Find where the given text appears and provide that cell's center as [X, Y] coordinate. 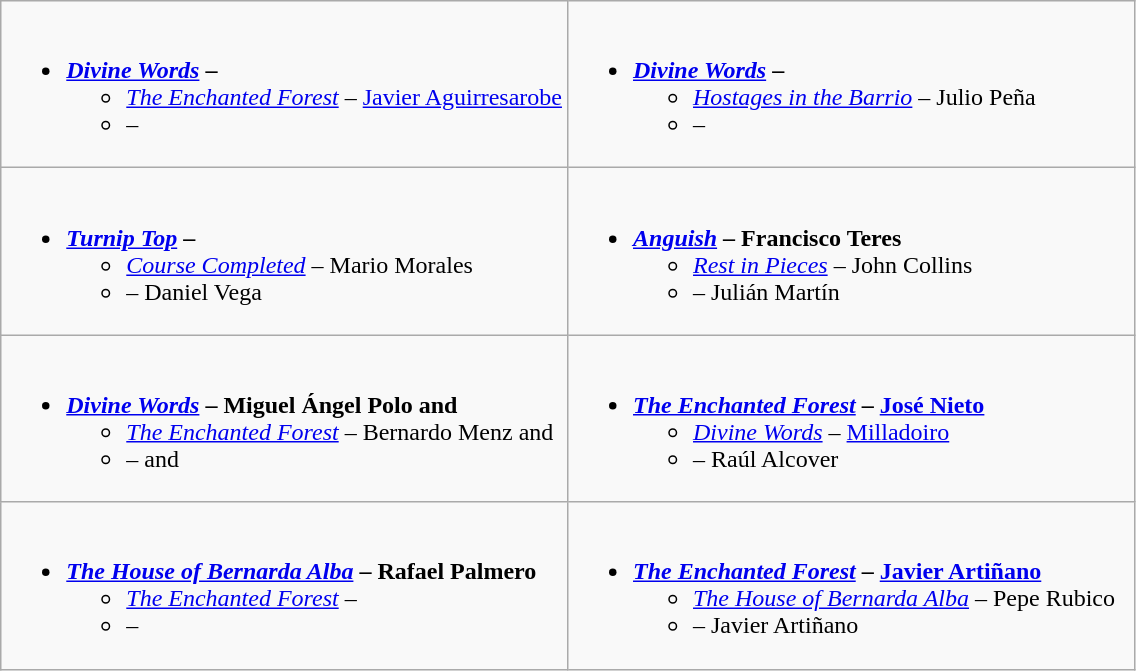
The House of Bernarda Alba – Rafael PalmeroThe Enchanted Forest – – [284, 586]
The Enchanted Forest – Javier ArtiñanoThe House of Bernarda Alba – Pepe Rubico – Javier Artiñano [850, 586]
Anguish – Francisco TeresRest in Pieces – John Collins – Julián Martín [850, 252]
Divine Words – Miguel Ángel Polo and The Enchanted Forest – Bernardo Menz and – and [284, 418]
Divine Words – Hostages in the Barrio – Julio Peña – [850, 84]
Divine Words – The Enchanted Forest – Javier Aguirresarobe – [284, 84]
The Enchanted Forest – José NietoDivine Words – Milladoiro – Raúl Alcover [850, 418]
Turnip Top – Course Completed – Mario Morales – Daniel Vega [284, 252]
